From the cell containing the given text, extract its center point as (X, Y) coordinate. 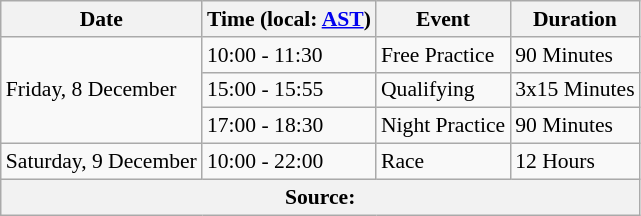
Saturday, 9 December (102, 162)
17:00 - 18:30 (289, 126)
Free Practice (443, 55)
15:00 - 15:55 (289, 90)
Friday, 8 December (102, 90)
3x15 Minutes (574, 90)
Source: (320, 197)
Qualifying (443, 90)
Time (local: AST) (289, 19)
Event (443, 19)
Date (102, 19)
Duration (574, 19)
12 Hours (574, 162)
10:00 - 22:00 (289, 162)
10:00 - 11:30 (289, 55)
Night Practice (443, 126)
Race (443, 162)
